Detect which cell encompasses the target text, then output its (x, y) center coordinate. 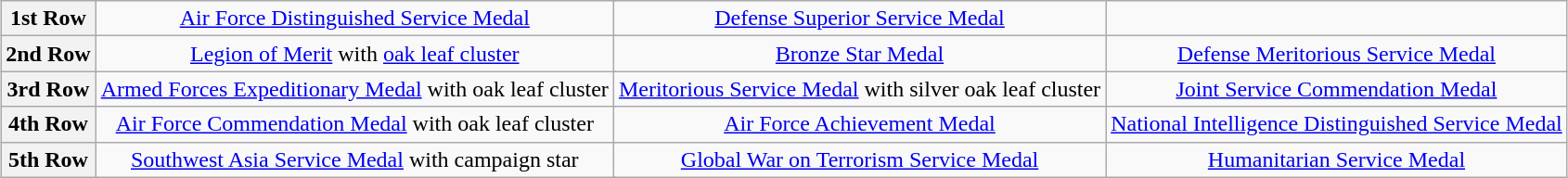
Legion of Merit with oak leaf cluster (354, 54)
Defense Meritorious Service Medal (1337, 54)
Air Force Distinguished Service Medal (354, 19)
Bronze Star Medal (859, 54)
Global War on Terrorism Service Medal (859, 159)
Meritorious Service Medal with silver oak leaf cluster (859, 89)
4th Row (48, 124)
Defense Superior Service Medal (859, 19)
Air Force Commendation Medal with oak leaf cluster (354, 124)
National Intelligence Distinguished Service Medal (1337, 124)
Joint Service Commendation Medal (1337, 89)
3rd Row (48, 89)
Armed Forces Expeditionary Medal with oak leaf cluster (354, 89)
Southwest Asia Service Medal with campaign star (354, 159)
2nd Row (48, 54)
1st Row (48, 19)
Humanitarian Service Medal (1337, 159)
Air Force Achievement Medal (859, 124)
5th Row (48, 159)
